Pinpoint the cell where the given text exists, returning its [x, y] midpoint coordinate. 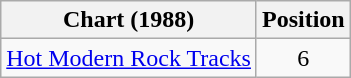
6 [303, 58]
Hot Modern Rock Tracks [129, 58]
Position [303, 20]
Chart (1988) [129, 20]
